Capture the cell that displays the provided text and extract its [X, Y] central coordinate. 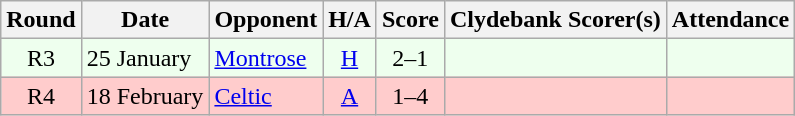
Montrose [266, 58]
H/A [350, 20]
Date [145, 20]
25 January [145, 58]
Opponent [266, 20]
R3 [41, 58]
18 February [145, 96]
R4 [41, 96]
Clydebank Scorer(s) [555, 20]
1–4 [410, 96]
Round [41, 20]
Celtic [266, 96]
A [350, 96]
H [350, 58]
2–1 [410, 58]
Score [410, 20]
Attendance [730, 20]
